Determine the [x, y] coordinate at the center of the cell enclosing the given text.  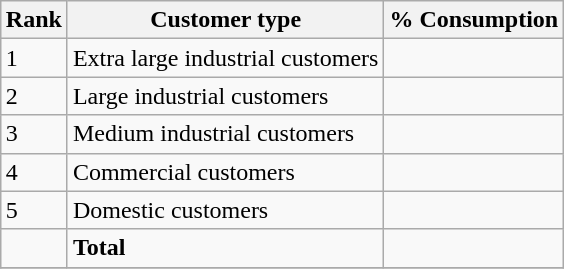
Extra large industrial customers [226, 58]
Total [226, 248]
Customer type [226, 20]
2 [34, 96]
% Consumption [474, 20]
4 [34, 172]
3 [34, 134]
Large industrial customers [226, 96]
Rank [34, 20]
Medium industrial customers [226, 134]
5 [34, 210]
Domestic customers [226, 210]
1 [34, 58]
Commercial customers [226, 172]
